Pinpoint the cell where the given text exists, returning its [X, Y] midpoint coordinate. 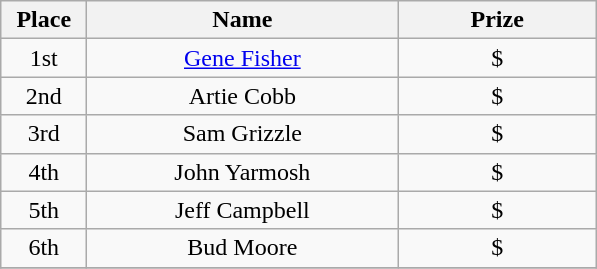
3rd [44, 134]
Sam Grizzle [242, 134]
1st [44, 58]
5th [44, 210]
Prize [498, 20]
6th [44, 248]
Place [44, 20]
John Yarmosh [242, 172]
Gene Fisher [242, 58]
Bud Moore [242, 248]
Jeff Campbell [242, 210]
2nd [44, 96]
4th [44, 172]
Name [242, 20]
Artie Cobb [242, 96]
